Pinpoint the cell where the given text exists, returning its (x, y) midpoint coordinate. 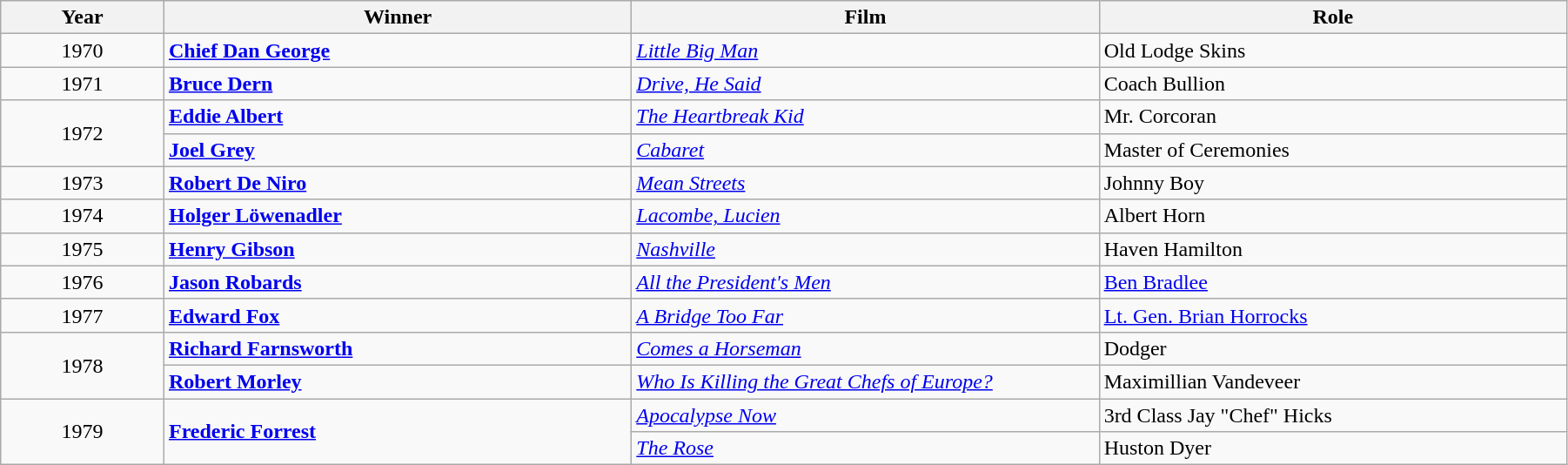
Winner (397, 17)
Little Big Man (865, 51)
Ben Bradlee (1333, 282)
Mr. Corcoran (1333, 117)
Coach Bullion (1333, 84)
1976 (83, 282)
1977 (83, 315)
1973 (83, 183)
Apocalypse Now (865, 415)
Mean Streets (865, 183)
1979 (83, 432)
1978 (83, 365)
Frederic Forrest (397, 432)
Lt. Gen. Brian Horrocks (1333, 315)
A Bridge Too Far (865, 315)
Master of Ceremonies (1333, 150)
Albert Horn (1333, 216)
Eddie Albert (397, 117)
Huston Dyer (1333, 448)
Bruce Dern (397, 84)
1974 (83, 216)
Film (865, 17)
Holger Löwenadler (397, 216)
Richard Farnsworth (397, 348)
All the President's Men (865, 282)
Henry Gibson (397, 249)
1975 (83, 249)
Lacombe, Lucien (865, 216)
Jason Robards (397, 282)
Cabaret (865, 150)
Haven Hamilton (1333, 249)
Dodger (1333, 348)
Robert De Niro (397, 183)
Nashville (865, 249)
Johnny Boy (1333, 183)
Joel Grey (397, 150)
Edward Fox (397, 315)
Who Is Killing the Great Chefs of Europe? (865, 381)
Robert Morley (397, 381)
Role (1333, 17)
Chief Dan George (397, 51)
3rd Class Jay "Chef" Hicks (1333, 415)
The Rose (865, 448)
Maximillian Vandeveer (1333, 381)
Comes a Horseman (865, 348)
Drive, He Said (865, 84)
Old Lodge Skins (1333, 51)
The Heartbreak Kid (865, 117)
1971 (83, 84)
1970 (83, 51)
Year (83, 17)
1972 (83, 133)
